Search for the cell housing the specified text and yield its (X, Y) center coordinate. 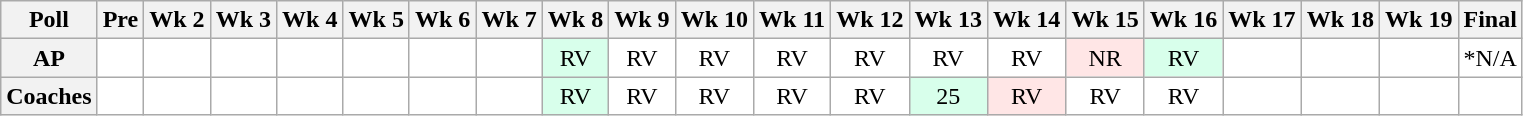
Wk 12 (870, 20)
Final (1490, 20)
Wk 8 (575, 20)
NR (1105, 58)
Wk 3 (243, 20)
Wk 16 (1183, 20)
Wk 9 (642, 20)
Coaches (49, 96)
Wk 2 (177, 20)
Wk 5 (376, 20)
Wk 10 (714, 20)
Wk 13 (948, 20)
Wk 4 (310, 20)
Wk 18 (1340, 20)
Wk 6 (442, 20)
Wk 19 (1419, 20)
Wk 14 (1026, 20)
Wk 15 (1105, 20)
Wk 17 (1262, 20)
25 (948, 96)
*N/A (1490, 58)
Poll (49, 20)
AP (49, 58)
Wk 7 (509, 20)
Wk 11 (792, 20)
Pre (120, 20)
